Locate the cell with the specified text and output its [X, Y] center coordinate. 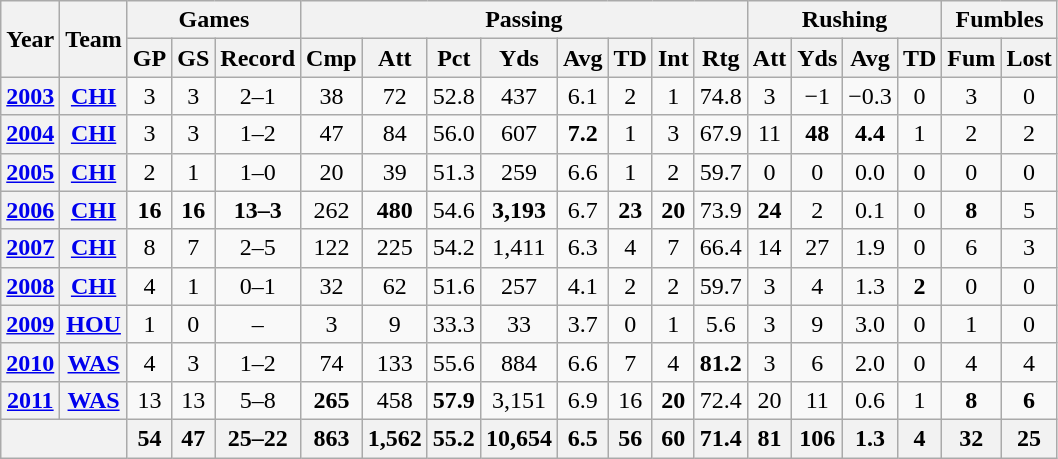
106 [818, 438]
GP [149, 58]
57.9 [454, 400]
3.7 [582, 324]
2003 [30, 96]
2004 [30, 134]
6.5 [582, 438]
10,654 [518, 438]
2011 [30, 400]
225 [394, 248]
5 [1029, 210]
74.8 [720, 96]
3,193 [518, 210]
2006 [30, 210]
66.4 [720, 248]
3.0 [870, 324]
437 [518, 96]
Fumbles [1000, 20]
38 [332, 96]
72.4 [720, 400]
54.6 [454, 210]
259 [518, 172]
607 [518, 134]
884 [518, 362]
54 [149, 438]
Lost [1029, 58]
73.9 [720, 210]
−0.3 [870, 96]
Rushing [844, 20]
2005 [30, 172]
51.3 [454, 172]
257 [518, 286]
6.7 [582, 210]
56.0 [454, 134]
2007 [30, 248]
0.0 [870, 172]
81 [769, 438]
23 [630, 210]
4.1 [582, 286]
480 [394, 210]
39 [394, 172]
56 [630, 438]
2–1 [258, 96]
81.2 [720, 362]
27 [818, 248]
Pct [454, 58]
1,411 [518, 248]
HOU [94, 324]
262 [332, 210]
Fum [972, 58]
24 [769, 210]
5–8 [258, 400]
2008 [30, 286]
14 [769, 248]
Passing [524, 20]
122 [332, 248]
33 [518, 324]
55.2 [454, 438]
265 [332, 400]
62 [394, 286]
51.6 [454, 286]
67.9 [720, 134]
84 [394, 134]
25 [1029, 438]
54.2 [454, 248]
Cmp [332, 58]
5.6 [720, 324]
0.6 [870, 400]
2009 [30, 324]
863 [332, 438]
Record [258, 58]
71.4 [720, 438]
25–22 [258, 438]
52.8 [454, 96]
– [258, 324]
72 [394, 96]
Team [94, 39]
1.9 [870, 248]
Int [673, 58]
2.0 [870, 362]
2–5 [258, 248]
48 [818, 134]
13–3 [258, 210]
GS [194, 58]
6.1 [582, 96]
6.3 [582, 248]
−1 [818, 96]
3,151 [518, 400]
Year [30, 39]
2010 [30, 362]
458 [394, 400]
74 [332, 362]
Games [214, 20]
4.4 [870, 134]
1,562 [394, 438]
Rtg [720, 58]
0–1 [258, 286]
60 [673, 438]
6.9 [582, 400]
133 [394, 362]
55.6 [454, 362]
0.1 [870, 210]
33.3 [454, 324]
1–0 [258, 172]
7.2 [582, 134]
